Detect which cell encompasses the target text, then output its [x, y] center coordinate. 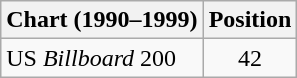
US Billboard 200 [102, 58]
42 [250, 58]
Chart (1990–1999) [102, 20]
Position [250, 20]
